Capture the cell that displays the provided text and extract its [X, Y] central coordinate. 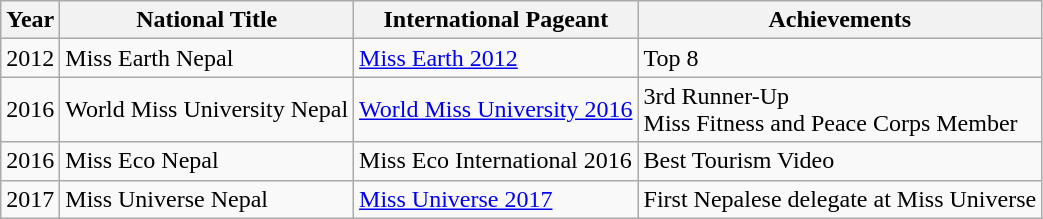
3rd Runner-UpMiss Fitness and Peace Corps Member [840, 110]
Miss Eco Nepal [207, 161]
World Miss University 2016 [496, 110]
World Miss University Nepal [207, 110]
Miss Universe Nepal [207, 199]
Top 8 [840, 58]
Year [30, 20]
Best Tourism Video [840, 161]
National Title [207, 20]
Achievements [840, 20]
Miss Earth Nepal [207, 58]
First Nepalese delegate at Miss Universe [840, 199]
Miss Earth 2012 [496, 58]
Miss Eco International 2016 [496, 161]
International Pageant [496, 20]
Miss Universe 2017 [496, 199]
2012 [30, 58]
2017 [30, 199]
